Detect which cell encompasses the target text, then output its [x, y] center coordinate. 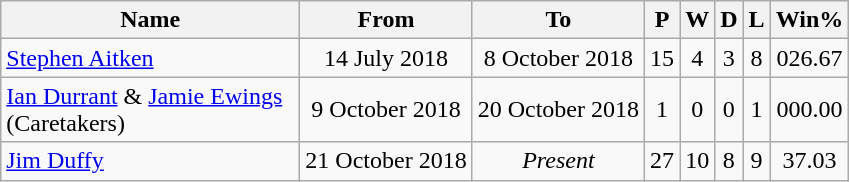
20 October 2018 [558, 110]
37.03 [810, 161]
14 July 2018 [386, 58]
9 [756, 161]
To [558, 20]
000.00 [810, 110]
W [698, 20]
21 October 2018 [386, 161]
27 [662, 161]
Stephen Aitken [150, 58]
From [386, 20]
3 [729, 58]
8 October 2018 [558, 58]
D [729, 20]
Ian Durrant & Jamie Ewings (Caretakers) [150, 110]
Jim Duffy [150, 161]
026.67 [810, 58]
Win% [810, 20]
10 [698, 161]
Present [558, 161]
L [756, 20]
Name [150, 20]
15 [662, 58]
4 [698, 58]
P [662, 20]
9 October 2018 [386, 110]
